For the text-containing cell, return its midpoint in (x, y) coordinate format. 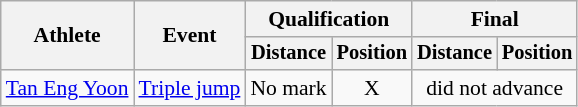
Event (190, 36)
did not advance (494, 88)
X (372, 88)
Final (494, 19)
Tan Eng Yoon (68, 88)
Qualification (328, 19)
Triple jump (190, 88)
No mark (288, 88)
Athlete (68, 36)
